Determine the [X, Y] coordinate at the center of the cell enclosing the given text.  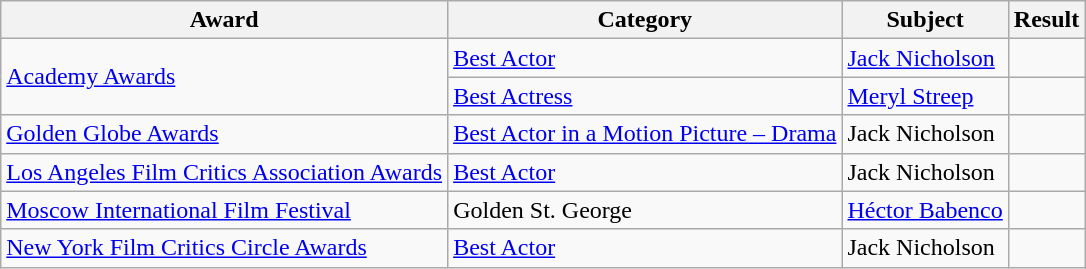
Subject [925, 20]
Best Actress [645, 96]
Los Angeles Film Critics Association Awards [224, 172]
Best Actor in a Motion Picture – Drama [645, 134]
Meryl Streep [925, 96]
Award [224, 20]
Héctor Babenco [925, 210]
Golden St. George [645, 210]
Category [645, 20]
Result [1046, 20]
Academy Awards [224, 77]
Moscow International Film Festival [224, 210]
Golden Globe Awards [224, 134]
New York Film Critics Circle Awards [224, 248]
